From the cell containing the given text, extract its center point as (x, y) coordinate. 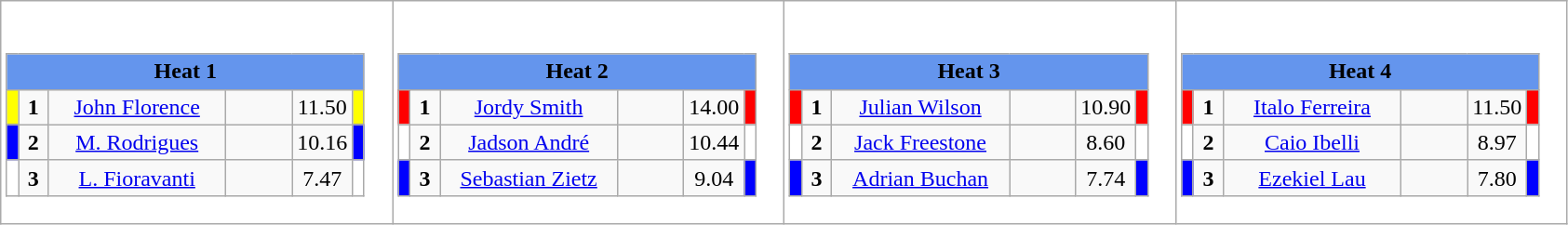
Ezekiel Lau (1312, 178)
Jordy Smith (529, 107)
10.90 (1106, 107)
Julian Wilson (921, 107)
John Florence (138, 107)
Heat 3 1 Julian Wilson 10.90 2 Jack Freestone 8.60 3 Adrian Buchan 7.74 (981, 112)
Italo Ferreira (1312, 107)
Heat 2 (577, 72)
7.47 (322, 178)
7.80 (1497, 178)
Caio Ibelli (1312, 142)
Heat 4 1 Italo Ferreira 11.50 2 Caio Ibelli 8.97 3 Ezekiel Lau 7.80 (1372, 112)
8.60 (1106, 142)
L. Fioravanti (138, 178)
Heat 3 (969, 72)
10.44 (715, 142)
9.04 (715, 178)
M. Rodrigues (138, 142)
Heat 1 (185, 72)
Heat 2 1 Jordy Smith 14.00 2 Jadson André 10.44 3 Sebastian Zietz 9.04 (588, 112)
Jack Freestone (921, 142)
Heat 4 (1360, 72)
8.97 (1497, 142)
10.16 (322, 142)
Heat 1 1 John Florence 11.50 2 M. Rodrigues 10.16 3 L. Fioravanti 7.47 (197, 112)
14.00 (715, 107)
Jadson André (529, 142)
Sebastian Zietz (529, 178)
Adrian Buchan (921, 178)
7.74 (1106, 178)
